Provide the [x, y] coordinate of the cell's center where the given text is located.  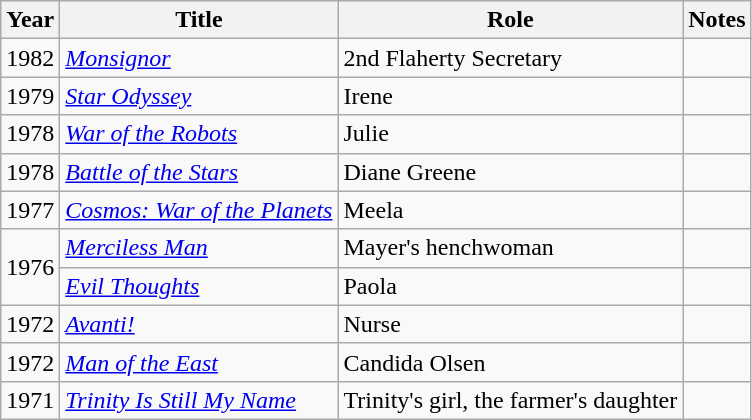
Merciless Man [199, 248]
Battle of the Stars [199, 172]
Irene [510, 96]
Monsignor [199, 58]
Diane Greene [510, 172]
Mayer's henchwoman [510, 248]
Nurse [510, 324]
Candida Olsen [510, 362]
Trinity Is Still My Name [199, 400]
Paola [510, 286]
Role [510, 20]
Notes [717, 20]
1979 [30, 96]
Cosmos: War of the Planets [199, 210]
Star Odyssey [199, 96]
War of the Robots [199, 134]
Man of the East [199, 362]
2nd Flaherty Secretary [510, 58]
Trinity's girl, the farmer's daughter [510, 400]
Evil Thoughts [199, 286]
Meela [510, 210]
Title [199, 20]
1982 [30, 58]
Avanti! [199, 324]
Julie [510, 134]
1977 [30, 210]
1971 [30, 400]
1976 [30, 267]
Year [30, 20]
